Scan for the cell matching the given text and deliver its [X, Y] coordinate at center. 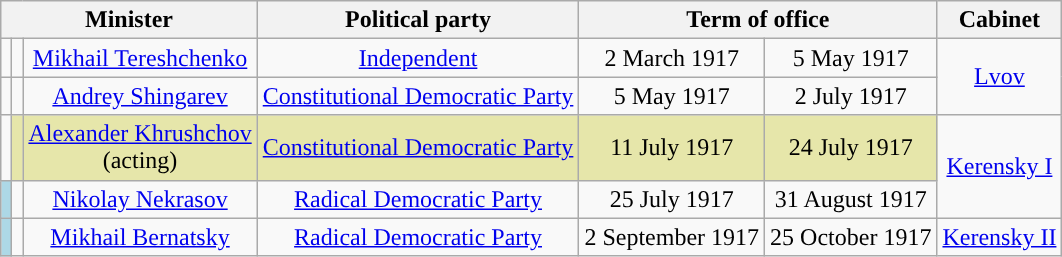
Term of office [758, 20]
Political party [418, 20]
Nikolay Nekrasov [140, 199]
31 August 1917 [851, 199]
2 July 1917 [851, 96]
Minister [129, 20]
2 March 1917 [672, 58]
Alexander Khrushchov(acting) [140, 148]
Lvov [1000, 77]
Independent [418, 58]
2 September 1917 [672, 237]
11 July 1917 [672, 148]
Mikhail Bernatsky [140, 237]
Andrey Shingarev [140, 96]
Cabinet [1000, 20]
Mikhail Tereshchenko [140, 58]
Kerensky I [1000, 166]
24 July 1917 [851, 148]
Kerensky II [1000, 237]
25 October 1917 [851, 237]
25 July 1917 [672, 199]
